Capture the cell that displays the provided text and extract its (X, Y) central coordinate. 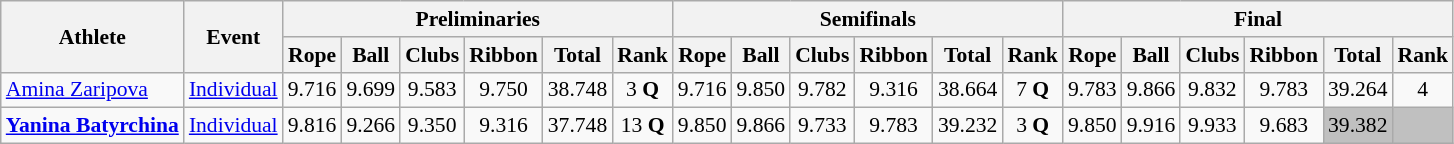
13 Q (642, 126)
9.832 (1212, 90)
9.750 (504, 90)
39.264 (1358, 90)
9.266 (370, 126)
9.733 (822, 126)
Amina Zaripova (92, 90)
9.683 (1284, 126)
9.699 (370, 90)
37.748 (578, 126)
9.816 (312, 126)
9.782 (822, 90)
Preliminaries (478, 19)
9.350 (432, 126)
9.583 (432, 90)
38.748 (578, 90)
7 Q (1032, 90)
39.232 (968, 126)
Athlete (92, 36)
9.933 (1212, 126)
Final (1258, 19)
Semifinals (868, 19)
39.382 (1358, 126)
38.664 (968, 90)
9.916 (1152, 126)
4 (1422, 90)
Yanina Batyrchina (92, 126)
Event (234, 36)
